Locate the cell with the specified text and output its [X, Y] center coordinate. 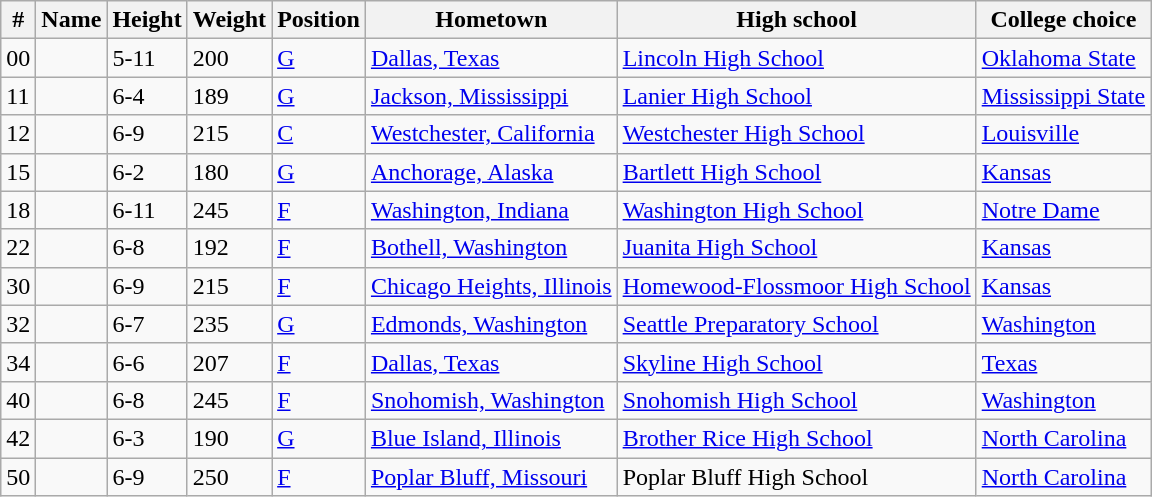
190 [229, 438]
42 [18, 438]
Westchester, California [491, 134]
C [319, 134]
189 [229, 96]
40 [18, 400]
250 [229, 477]
Height [147, 20]
Snohomish, Washington [491, 400]
Washington, Indiana [491, 210]
22 [18, 248]
Juanita High School [796, 248]
6-3 [147, 438]
11 [18, 96]
180 [229, 172]
Bothell, Washington [491, 248]
Hometown [491, 20]
Skyline High School [796, 362]
6-2 [147, 172]
6-6 [147, 362]
34 [18, 362]
00 [18, 58]
Chicago Heights, Illinois [491, 286]
Poplar Bluff, Missouri [491, 477]
Homewood-Flossmoor High School [796, 286]
207 [229, 362]
235 [229, 324]
18 [18, 210]
Position [319, 20]
50 [18, 477]
6-11 [147, 210]
30 [18, 286]
Blue Island, Illinois [491, 438]
Washington High School [796, 210]
Name [72, 20]
12 [18, 134]
200 [229, 58]
High school [796, 20]
Texas [1063, 362]
Westchester High School [796, 134]
Brother Rice High School [796, 438]
6-4 [147, 96]
Seattle Preparatory School [796, 324]
Anchorage, Alaska [491, 172]
Louisville [1063, 134]
Oklahoma State [1063, 58]
Bartlett High School [796, 172]
Mississippi State [1063, 96]
Edmonds, Washington [491, 324]
192 [229, 248]
Snohomish High School [796, 400]
5-11 [147, 58]
Jackson, Mississippi [491, 96]
32 [18, 324]
Lanier High School [796, 96]
6-7 [147, 324]
Weight [229, 20]
College choice [1063, 20]
15 [18, 172]
# [18, 20]
Notre Dame [1063, 210]
Poplar Bluff High School [796, 477]
Lincoln High School [796, 58]
